Capture the cell that displays the provided text and extract its (X, Y) central coordinate. 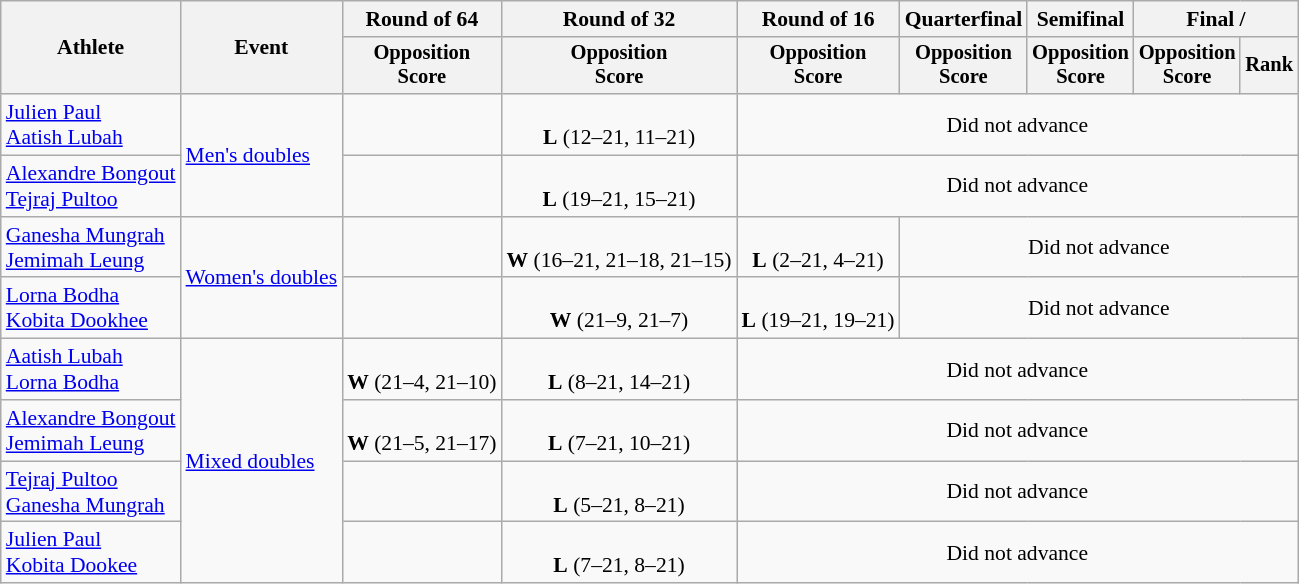
L (2–21, 4–21) (818, 248)
Ganesha MungrahJemimah Leung (91, 248)
Tejraj PultooGanesha Mungrah (91, 492)
L (8–21, 14–21) (620, 370)
L (7–21, 8–21) (620, 552)
Alexandre BongoutTejraj Pultoo (91, 186)
Julien PaulKobita Dookee (91, 552)
W (21–4, 21–10) (422, 370)
Aatish LubahLorna Bodha (91, 370)
Round of 64 (422, 19)
Women's doubles (262, 278)
Round of 32 (620, 19)
Semifinal (1080, 19)
L (7–21, 10–21) (620, 430)
Athlete (91, 48)
L (12–21, 11–21) (620, 124)
Men's doubles (262, 155)
Final / (1216, 19)
L (19–21, 19–21) (818, 308)
Alexandre BongoutJemimah Leung (91, 430)
L (5–21, 8–21) (620, 492)
Rank (1269, 66)
Quarterfinal (964, 19)
Lorna BodhaKobita Dookhee (91, 308)
Mixed doubles (262, 461)
Event (262, 48)
L (19–21, 15–21) (620, 186)
Round of 16 (818, 19)
W (21–9, 21–7) (620, 308)
W (16–21, 21–18, 21–15) (620, 248)
W (21–5, 21–17) (422, 430)
Julien PaulAatish Lubah (91, 124)
